Search for the cell housing the specified text and yield its [x, y] center coordinate. 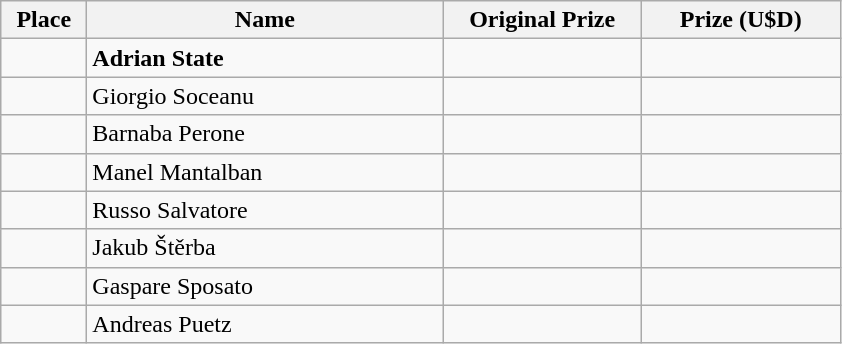
Adrian State [265, 58]
Giorgio Soceanu [265, 96]
Prize (U$D) [740, 20]
Original Prize [542, 20]
Russo Salvatore [265, 210]
Gaspare Sposato [265, 286]
Andreas Puetz [265, 324]
Place [44, 20]
Manel Mantalban [265, 172]
Name [265, 20]
Jakub Štěrba [265, 248]
Barnaba Perone [265, 134]
